Locate the cell with the specified text and output its [x, y] center coordinate. 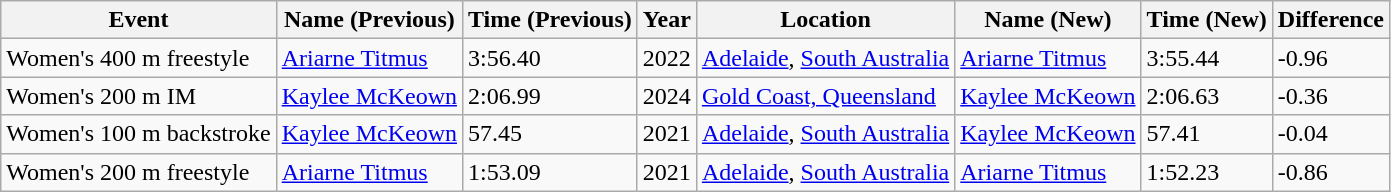
-0.36 [1330, 96]
3:56.40 [550, 58]
Name (Previous) [369, 20]
1:52.23 [1206, 172]
Time (Previous) [550, 20]
Year [666, 20]
3:55.44 [1206, 58]
Difference [1330, 20]
2022 [666, 58]
Women's 200 m IM [138, 96]
2:06.63 [1206, 96]
2:06.99 [550, 96]
Women's 100 m backstroke [138, 134]
Location [825, 20]
1:53.09 [550, 172]
Name (New) [1048, 20]
2024 [666, 96]
57.45 [550, 134]
57.41 [1206, 134]
-0.04 [1330, 134]
Time (New) [1206, 20]
-0.96 [1330, 58]
Event [138, 20]
Women's 400 m freestyle [138, 58]
-0.86 [1330, 172]
Women's 200 m freestyle [138, 172]
Gold Coast, Queensland [825, 96]
